Return [x, y] of the center of cell containing provided text 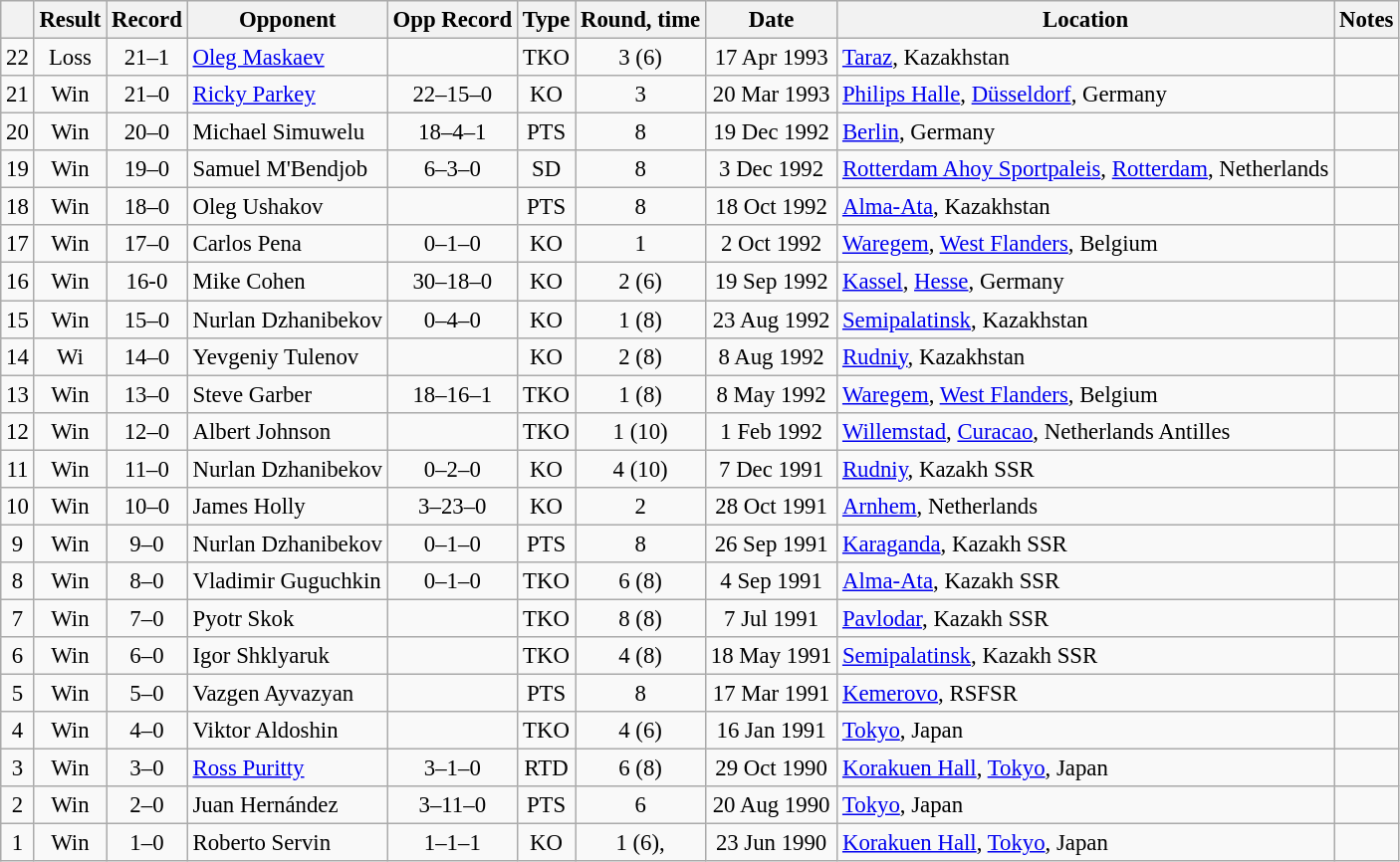
Rudniy, Kazakh SSR [1085, 469]
7 Dec 1991 [772, 469]
1 (6), [641, 843]
Juan Hernández [287, 805]
RTD [546, 768]
19 Sep 1992 [772, 282]
12 [18, 431]
1 (10) [641, 431]
4 (8) [641, 656]
15–0 [147, 320]
19–0 [147, 169]
2–0 [147, 805]
20 [18, 132]
21–1 [147, 58]
2 (8) [641, 356]
8–0 [147, 581]
3–1–0 [452, 768]
Yevgeniy Tulenov [287, 356]
12–0 [147, 431]
0–4–0 [452, 320]
Philips Halle, Düsseldorf, Germany [1085, 95]
20–0 [147, 132]
18–4–1 [452, 132]
1–0 [147, 843]
18 May 1991 [772, 656]
18–16–1 [452, 394]
9–0 [147, 543]
19 [18, 169]
23 Aug 1992 [772, 320]
Vladimir Guguchkin [287, 581]
Loss [70, 58]
Karaganda, Kazakh SSR [1085, 543]
Taraz, Kazakhstan [1085, 58]
18–0 [147, 207]
Date [772, 20]
Rotterdam Ahoy Sportpaleis, Rotterdam, Netherlands [1085, 169]
Kemerovo, RSFSR [1085, 694]
James Holly [287, 507]
Rudniy, Kazakhstan [1085, 356]
Roberto Servin [287, 843]
Mike Cohen [287, 282]
1 Feb 1992 [772, 431]
Samuel M'Bendjob [287, 169]
Ross Puritty [287, 768]
29 Oct 1990 [772, 768]
20 Aug 1990 [772, 805]
4–0 [147, 731]
Opponent [287, 20]
2 Oct 1992 [772, 244]
16 [18, 282]
6–3–0 [452, 169]
Kassel, Hesse, Germany [1085, 282]
Semipalatinsk, Kazakhstan [1085, 320]
9 [18, 543]
15 [18, 320]
16-0 [147, 282]
26 Sep 1991 [772, 543]
0–2–0 [452, 469]
5 [18, 694]
1–1–1 [452, 843]
Viktor Aldoshin [287, 731]
8 (8) [641, 618]
22–15–0 [452, 95]
Opp Record [452, 20]
17 [18, 244]
8 May 1992 [772, 394]
Arnhem, Netherlands [1085, 507]
13–0 [147, 394]
Carlos Pena [287, 244]
Record [147, 20]
11 [18, 469]
18 Oct 1992 [772, 207]
10–0 [147, 507]
Ricky Parkey [287, 95]
Round, time [641, 20]
21–0 [147, 95]
18 [18, 207]
17 Mar 1991 [772, 694]
14–0 [147, 356]
Berlin, Germany [1085, 132]
3–23–0 [452, 507]
2 (6) [641, 282]
Steve Garber [287, 394]
Pavlodar, Kazakh SSR [1085, 618]
22 [18, 58]
3 (6) [641, 58]
4 [18, 731]
17–0 [147, 244]
Oleg Ushakov [287, 207]
7 [18, 618]
4 Sep 1991 [772, 581]
Notes [1366, 20]
20 Mar 1993 [772, 95]
16 Jan 1991 [772, 731]
Alma-Ata, Kazakh SSR [1085, 581]
Semipalatinsk, Kazakh SSR [1085, 656]
21 [18, 95]
28 Oct 1991 [772, 507]
14 [18, 356]
8 Aug 1992 [772, 356]
Igor Shklyaruk [287, 656]
19 Dec 1992 [772, 132]
7 Jul 1991 [772, 618]
3–0 [147, 768]
Michael Simuwelu [287, 132]
5–0 [147, 694]
7–0 [147, 618]
23 Jun 1990 [772, 843]
3 Dec 1992 [772, 169]
Vazgen Ayvazyan [287, 694]
Oleg Maskaev [287, 58]
3–11–0 [452, 805]
6–0 [147, 656]
SD [546, 169]
Alma-Ata, Kazakhstan [1085, 207]
Willemstad, Curacao, Netherlands Antilles [1085, 431]
Location [1085, 20]
Type [546, 20]
4 (10) [641, 469]
11–0 [147, 469]
10 [18, 507]
13 [18, 394]
4 (6) [641, 731]
17 Apr 1993 [772, 58]
Pyotr Skok [287, 618]
Wi [70, 356]
30–18–0 [452, 282]
Albert Johnson [287, 431]
Result [70, 20]
